Capture the cell that displays the provided text and extract its [X, Y] central coordinate. 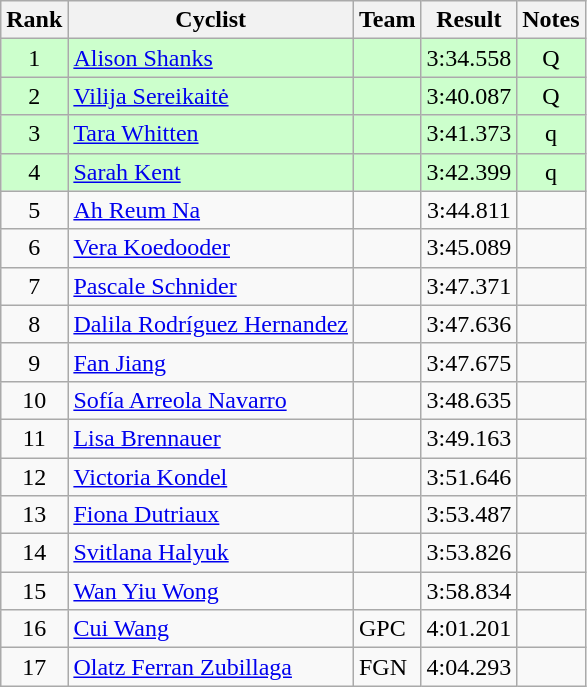
Vera Koedooder [211, 248]
Fiona Dutriaux [211, 515]
3:42.399 [469, 172]
3:47.371 [469, 286]
17 [34, 667]
4:04.293 [469, 667]
Pascale Schnider [211, 286]
12 [34, 477]
7 [34, 286]
Victoria Kondel [211, 477]
3:41.373 [469, 134]
3:45.089 [469, 248]
Notes [551, 20]
Ah Reum Na [211, 210]
Olatz Ferran Zubillaga [211, 667]
3:53.487 [469, 515]
5 [34, 210]
3:44.811 [469, 210]
6 [34, 248]
10 [34, 400]
15 [34, 591]
11 [34, 438]
Lisa Brennauer [211, 438]
Sarah Kent [211, 172]
3:40.087 [469, 96]
4 [34, 172]
3:51.646 [469, 477]
1 [34, 58]
GPC [387, 629]
3:53.826 [469, 553]
9 [34, 362]
3:47.675 [469, 362]
13 [34, 515]
Cyclist [211, 20]
3:34.558 [469, 58]
Vilija Sereikaitė [211, 96]
Alison Shanks [211, 58]
3:49.163 [469, 438]
16 [34, 629]
2 [34, 96]
Sofía Arreola Navarro [211, 400]
3 [34, 134]
FGN [387, 667]
Cui Wang [211, 629]
3:48.635 [469, 400]
4:01.201 [469, 629]
Svitlana Halyuk [211, 553]
Dalila Rodríguez Hernandez [211, 324]
Tara Whitten [211, 134]
Result [469, 20]
Rank [34, 20]
3:58.834 [469, 591]
8 [34, 324]
Fan Jiang [211, 362]
14 [34, 553]
Wan Yiu Wong [211, 591]
Team [387, 20]
3:47.636 [469, 324]
